Detect which cell encompasses the target text, then output its [x, y] center coordinate. 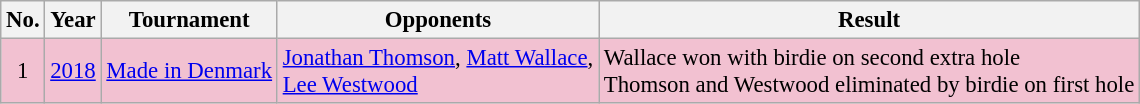
No. [23, 20]
Year [73, 20]
1 [23, 72]
2018 [73, 72]
Jonathan Thomson, Matt Wallace, Lee Westwood [438, 72]
Tournament [189, 20]
Opponents [438, 20]
Made in Denmark [189, 72]
Wallace won with birdie on second extra holeThomson and Westwood eliminated by birdie on first hole [868, 72]
Result [868, 20]
